Output the (X, Y) coordinate of the center of the cell containing the given text.  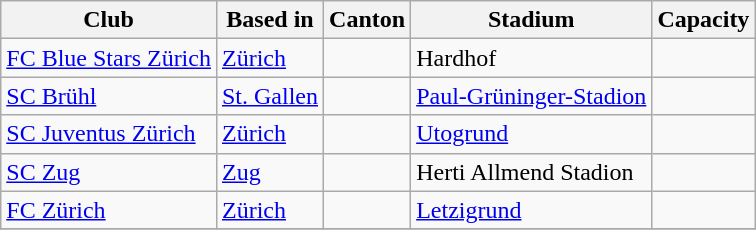
FC Blue Stars Zürich (109, 58)
Letzigrund (532, 210)
Based in (270, 20)
St. Gallen (270, 96)
FC Zürich (109, 210)
SC Zug (109, 172)
Canton (368, 20)
Paul-Grüninger-Stadion (532, 96)
Herti Allmend Stadion (532, 172)
SC Juventus Zürich (109, 134)
SC Brühl (109, 96)
Hardhof (532, 58)
Utogrund (532, 134)
Stadium (532, 20)
Club (109, 20)
Zug (270, 172)
Capacity (704, 20)
